For the text-containing cell, return its midpoint in [X, Y] coordinate format. 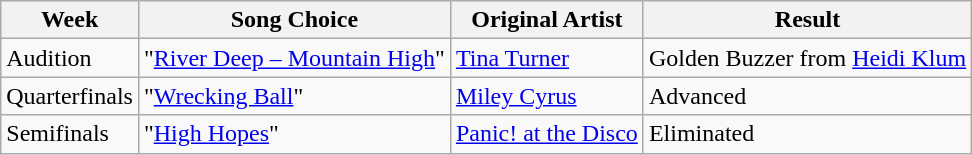
Tina Turner [546, 58]
Song Choice [294, 20]
Week [70, 20]
Eliminated [807, 134]
"River Deep – Mountain High" [294, 58]
"Wrecking Ball" [294, 96]
Audition [70, 58]
"High Hopes" [294, 134]
Semifinals [70, 134]
Miley Cyrus [546, 96]
Original Artist [546, 20]
Quarterfinals [70, 96]
Golden Buzzer from Heidi Klum [807, 58]
Result [807, 20]
Panic! at the Disco [546, 134]
Advanced [807, 96]
